Extract the (X, Y) coordinate from the center of the cell holding the provided text.  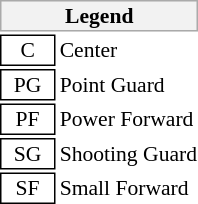
PF (28, 120)
Small Forward (128, 188)
SF (28, 188)
Power Forward (128, 120)
Center (128, 50)
Point Guard (128, 85)
PG (28, 85)
Shooting Guard (128, 154)
SG (28, 154)
C (28, 50)
